Scan for the cell matching the given text and deliver its (X, Y) coordinate at center. 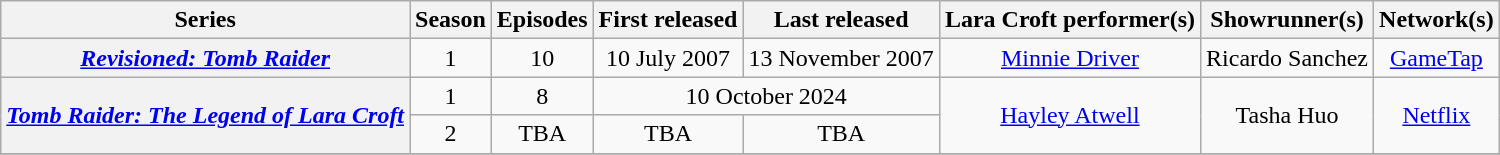
13 November 2007 (841, 58)
Netflix (1437, 115)
10 July 2007 (668, 58)
Tasha Huo (1288, 115)
Showrunner(s) (1288, 20)
10 October 2024 (766, 96)
Network(s) (1437, 20)
Tomb Raider: The Legend of Lara Croft (206, 115)
Minnie Driver (1070, 58)
10 (542, 58)
Series (206, 20)
8 (542, 96)
First released (668, 20)
Hayley Atwell (1070, 115)
Season (451, 20)
Last released (841, 20)
Ricardo Sanchez (1288, 58)
GameTap (1437, 58)
Lara Croft performer(s) (1070, 20)
2 (451, 134)
Revisioned: Tomb Raider (206, 58)
Episodes (542, 20)
